Return [X, Y] of the center of cell containing provided text 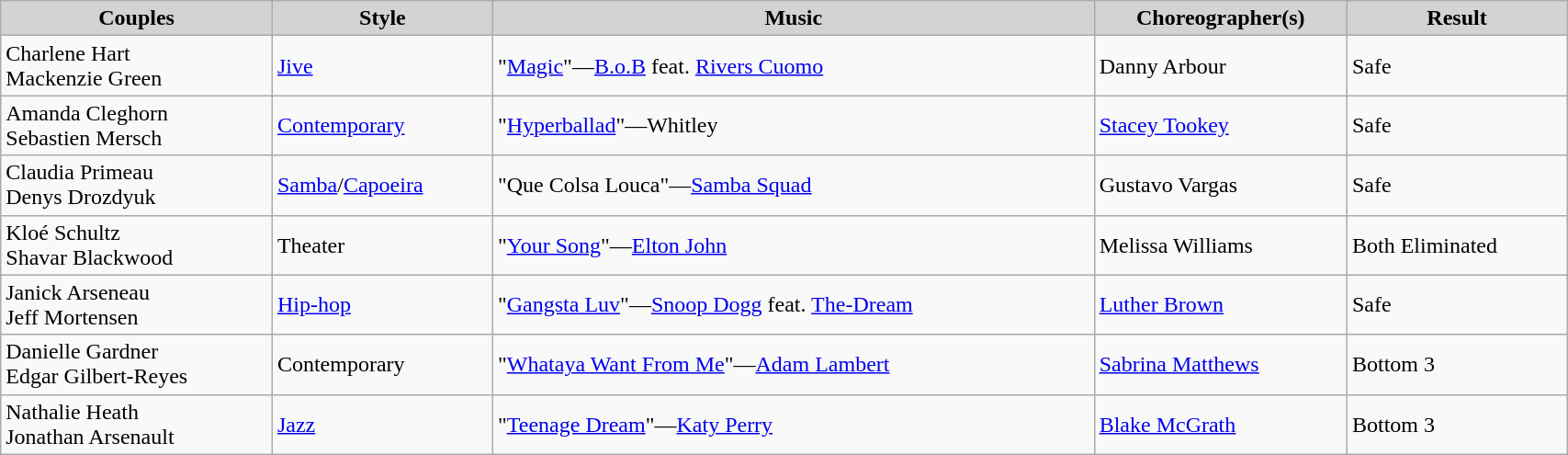
Choreographer(s) [1220, 18]
"Magic"—B.o.B feat. Rivers Cuomo [794, 66]
"Hyperballad"—Whitley [794, 125]
Melissa Williams [1220, 245]
Nathalie HeathJonathan Arsenault [137, 425]
Danny Arbour [1220, 66]
Couples [137, 18]
Hip-hop [382, 305]
Charlene HartMackenzie Green [137, 66]
Both Eliminated [1457, 245]
Claudia PrimeauDenys Drozdyuk [137, 186]
"Que Colsa Louca"—Samba Squad [794, 186]
Samba/Capoeira [382, 186]
"Your Song"—Elton John [794, 245]
Theater [382, 245]
"Gangsta Luv"—Snoop Dogg feat. The-Dream [794, 305]
Jive [382, 66]
Jazz [382, 425]
"Teenage Dream"—Katy Perry [794, 425]
Music [794, 18]
Result [1457, 18]
Blake McGrath [1220, 425]
"Whataya Want From Me"—Adam Lambert [794, 364]
Stacey Tookey [1220, 125]
Janick ArseneauJeff Mortensen [137, 305]
Gustavo Vargas [1220, 186]
Kloé SchultzShavar Blackwood [137, 245]
Sabrina Matthews [1220, 364]
Danielle GardnerEdgar Gilbert-Reyes [137, 364]
Style [382, 18]
Luther Brown [1220, 305]
Amanda CleghornSebastien Mersch [137, 125]
